Pinpoint the cell where the given text exists, returning its [X, Y] midpoint coordinate. 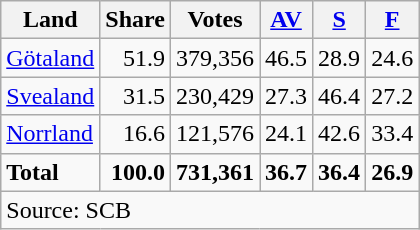
26.9 [392, 172]
100.0 [136, 172]
230,429 [214, 96]
51.9 [136, 58]
Norrland [50, 134]
Source: SCB [210, 210]
27.2 [392, 96]
36.4 [340, 172]
F [392, 20]
Share [136, 20]
AV [286, 20]
31.5 [136, 96]
46.4 [340, 96]
42.6 [340, 134]
33.4 [392, 134]
16.6 [136, 134]
Götaland [50, 58]
24.1 [286, 134]
731,361 [214, 172]
24.6 [392, 58]
379,356 [214, 58]
Svealand [50, 96]
27.3 [286, 96]
36.7 [286, 172]
Land [50, 20]
Votes [214, 20]
Total [50, 172]
46.5 [286, 58]
28.9 [340, 58]
S [340, 20]
121,576 [214, 134]
